Return the [X, Y] coordinate for the center point of the cell that contains the specified text.  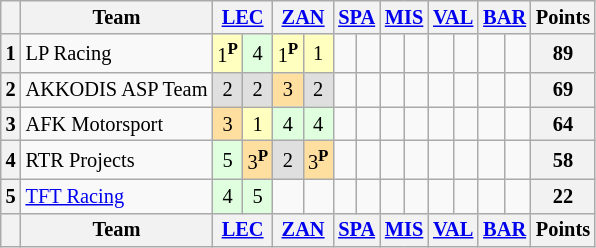
22 [563, 196]
AFK Motorsport [117, 124]
64 [563, 124]
RTR Projects [117, 160]
69 [563, 90]
AKKODIS ASP Team [117, 90]
LP Racing [117, 54]
58 [563, 160]
TFT Racing [117, 196]
89 [563, 54]
